Provide the [x, y] coordinate of the cell's center where the given text is located.  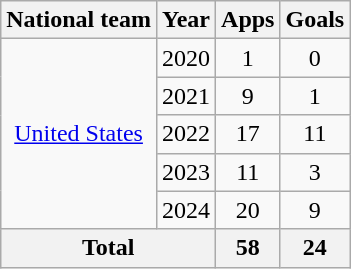
2024 [186, 210]
2021 [186, 96]
Goals [315, 20]
United States [79, 134]
17 [248, 134]
2023 [186, 172]
2022 [186, 134]
Apps [248, 20]
National team [79, 20]
24 [315, 248]
2020 [186, 58]
58 [248, 248]
Year [186, 20]
Total [108, 248]
3 [315, 172]
0 [315, 58]
20 [248, 210]
